Determine the [x, y] coordinate at the center of the cell enclosing the given text.  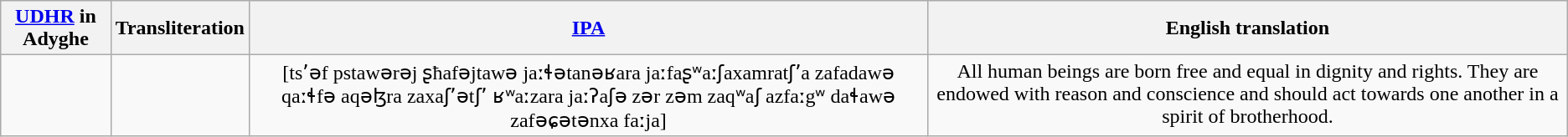
UDHR in Adyghe [55, 28]
IPA [588, 28]
English translation [1248, 28]
Transliteration [179, 28]
